Find where the given text appears and provide that cell's center as (x, y) coordinate. 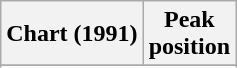
Peakposition (189, 34)
Chart (1991) (72, 34)
